Identify which cell holds the provided text, then report its [x, y] central coordinate. 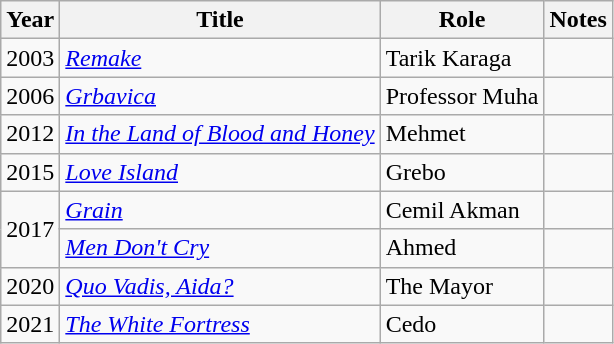
2012 [30, 134]
2020 [30, 286]
Men Don't Cry [220, 248]
Notes [578, 20]
2003 [30, 58]
The Mayor [462, 286]
Year [30, 20]
Mehmet [462, 134]
2017 [30, 229]
Grbavica [220, 96]
Cemil Akman [462, 210]
Title [220, 20]
Remake [220, 58]
Tarik Karaga [462, 58]
Cedo [462, 324]
2021 [30, 324]
Quo Vadis, Aida? [220, 286]
In the Land of Blood and Honey [220, 134]
Grebo [462, 172]
Role [462, 20]
Ahmed [462, 248]
2006 [30, 96]
Love Island [220, 172]
The White Fortress [220, 324]
2015 [30, 172]
Grain [220, 210]
Professor Muha [462, 96]
